Determine the (X, Y) coordinate at the center of the cell enclosing the given text.  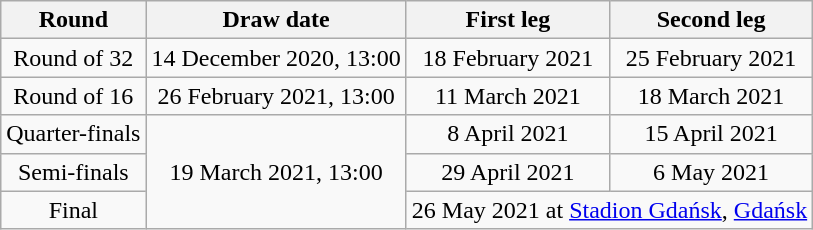
11 March 2021 (508, 96)
First leg (508, 20)
19 March 2021, 13:00 (276, 172)
14 December 2020, 13:00 (276, 58)
Quarter-finals (74, 134)
15 April 2021 (710, 134)
Draw date (276, 20)
25 February 2021 (710, 58)
8 April 2021 (508, 134)
Semi-finals (74, 172)
6 May 2021 (710, 172)
29 April 2021 (508, 172)
Round of 32 (74, 58)
Round (74, 20)
18 March 2021 (710, 96)
Final (74, 210)
18 February 2021 (508, 58)
26 February 2021, 13:00 (276, 96)
Round of 16 (74, 96)
Second leg (710, 20)
26 May 2021 at Stadion Gdańsk, Gdańsk (609, 210)
